Provide the [x, y] coordinate of the cell's center where the given text is located.  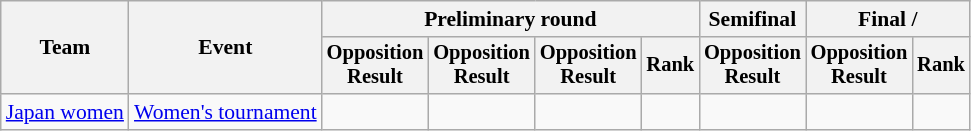
Semifinal [752, 19]
Japan women [65, 112]
Team [65, 48]
Women's tournament [226, 112]
Preliminary round [510, 19]
Event [226, 48]
Final / [888, 19]
